Detect which cell encompasses the target text, then output its [X, Y] center coordinate. 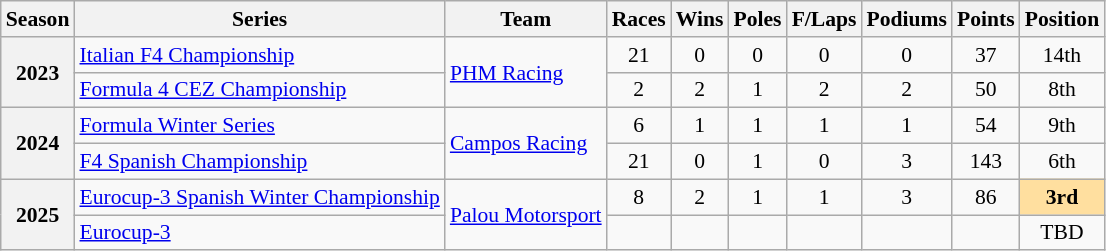
50 [986, 90]
Podiums [906, 19]
6 [639, 126]
9th [1062, 126]
3rd [1062, 197]
6th [1062, 162]
2023 [38, 72]
8 [639, 197]
Poles [757, 19]
TBD [1062, 233]
86 [986, 197]
Wins [700, 19]
Palou Motorsport [526, 214]
Italian F4 Championship [259, 55]
Races [639, 19]
54 [986, 126]
Season [38, 19]
Eurocup-3 Spanish Winter Championship [259, 197]
Formula Winter Series [259, 126]
Formula 4 CEZ Championship [259, 90]
Team [526, 19]
Series [259, 19]
Campos Racing [526, 144]
Position [1062, 19]
Points [986, 19]
F/Laps [824, 19]
8th [1062, 90]
14th [1062, 55]
F4 Spanish Championship [259, 162]
2025 [38, 214]
143 [986, 162]
2024 [38, 144]
PHM Racing [526, 72]
37 [986, 55]
Eurocup-3 [259, 233]
